Identify which cell holds the provided text, then report its (x, y) central coordinate. 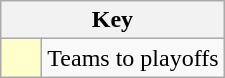
Key (112, 20)
Teams to playoffs (133, 58)
